Find where the given text appears and provide that cell's center as (x, y) coordinate. 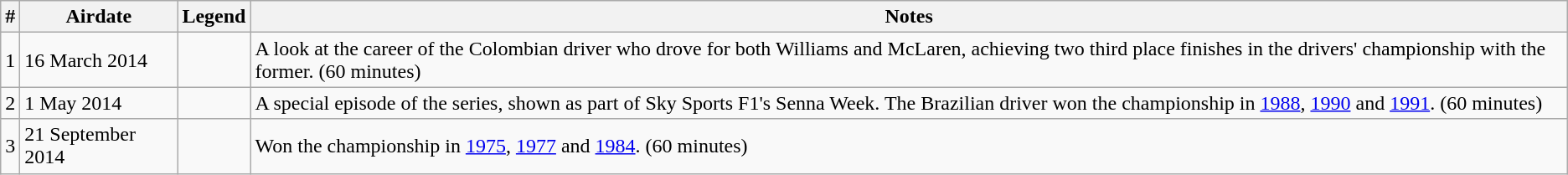
21 September 2014 (99, 146)
Won the championship in 1975, 1977 and 1984. (60 minutes) (909, 146)
Legend (214, 17)
1 May 2014 (99, 103)
3 (10, 146)
16 March 2014 (99, 60)
2 (10, 103)
1 (10, 60)
Airdate (99, 17)
Notes (909, 17)
# (10, 17)
